Identify which cell holds the provided text, then report its (x, y) central coordinate. 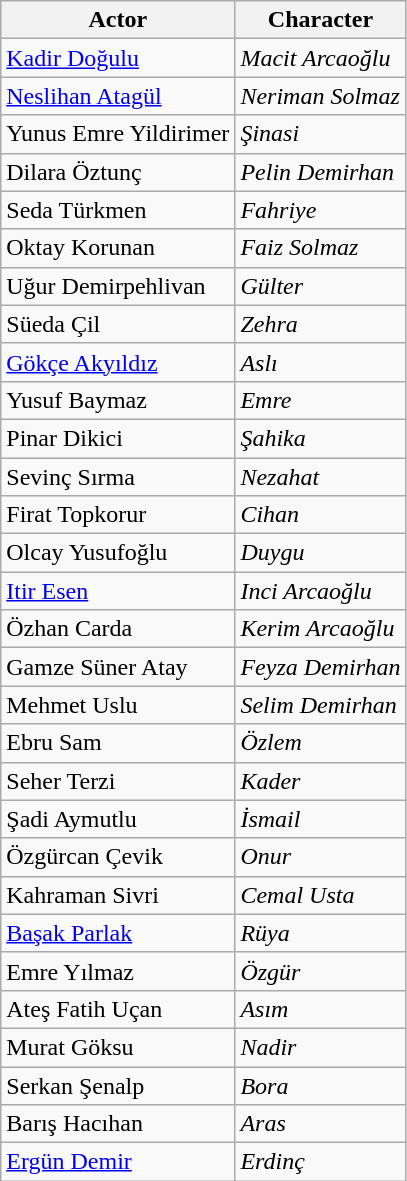
Actor (118, 20)
Asım (320, 1009)
Serkan Şenalp (118, 1085)
Neslihan Atagül (118, 96)
Inci Arcaoğlu (320, 591)
Gülter (320, 286)
Gamze Süner Atay (118, 667)
Süeda Çil (118, 324)
Yunus Emre Yildirimer (118, 134)
Kadir Doğulu (118, 58)
Pinar Dikici (118, 438)
Fahriye (320, 210)
Özhan Carda (118, 629)
Faiz Solmaz (320, 248)
Oktay Korunan (118, 248)
Uğur Demirpehlivan (118, 286)
Ergün Demir (118, 1162)
Aslı (320, 362)
Kerim Arcaoğlu (320, 629)
Nadir (320, 1047)
Zehra (320, 324)
Aras (320, 1124)
Seda Türkmen (118, 210)
Cihan (320, 515)
Onur (320, 857)
Pelin Demirhan (320, 172)
Gökçe Akyıldız (118, 362)
Firat Topkorur (118, 515)
Emre (320, 400)
Olcay Yusufoğlu (118, 553)
Nezahat (320, 477)
Ebru Sam (118, 743)
Mehmet Uslu (118, 705)
Başak Parlak (118, 933)
Feyza Demirhan (320, 667)
Erdinç (320, 1162)
Dilara Öztunç (118, 172)
Özgürcan Çevik (118, 857)
Şinasi (320, 134)
Cemal Usta (320, 895)
Murat Göksu (118, 1047)
Yusuf Baymaz (118, 400)
Özgür (320, 971)
Kahraman Sivri (118, 895)
Şadi Aymutlu (118, 819)
Rüya (320, 933)
Şahika (320, 438)
Duygu (320, 553)
Neriman Solmaz (320, 96)
Seher Terzi (118, 781)
Ateş Fatih Uçan (118, 1009)
Itir Esen (118, 591)
Selim Demirhan (320, 705)
Emre Yılmaz (118, 971)
Barış Hacıhan (118, 1124)
Sevinç Sırma (118, 477)
Kader (320, 781)
Macit Arcaoğlu (320, 58)
Character (320, 20)
Özlem (320, 743)
Bora (320, 1085)
İsmail (320, 819)
